Return the [X, Y] coordinate for the center point of the cell that contains the specified text.  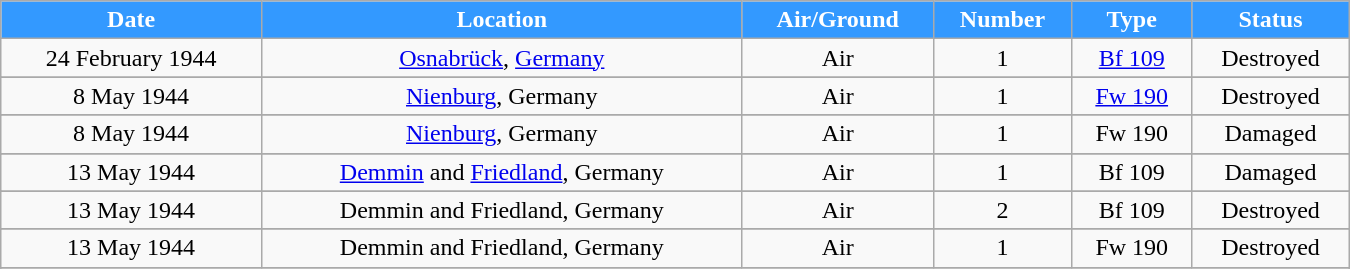
Location [502, 20]
Number [1002, 20]
Status [1270, 20]
24 February 1944 [132, 58]
Osnabrück, Germany [502, 58]
Date [132, 20]
2 [1002, 210]
Type [1132, 20]
Air/Ground [838, 20]
